Return [x, y] of the center of cell containing provided text 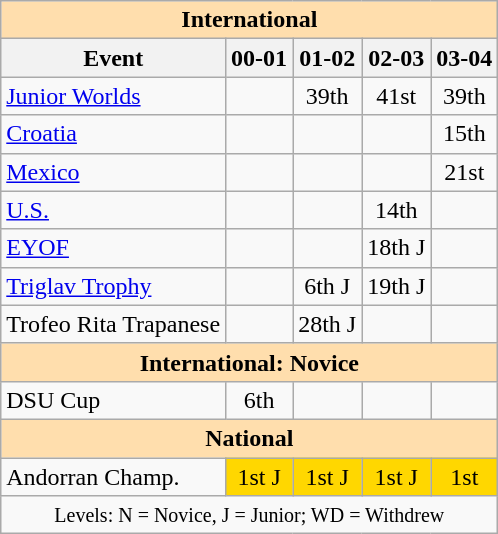
Junior Worlds [114, 96]
Event [114, 58]
03-04 [464, 58]
01-02 [328, 58]
41st [396, 96]
02-03 [396, 58]
EYOF [114, 248]
U.S. [114, 210]
National [250, 438]
15th [464, 134]
Triglav Trophy [114, 286]
28th J [328, 324]
Trofeo Rita Trapanese [114, 324]
6th J [328, 286]
19th J [396, 286]
Levels: N = Novice, J = Junior; WD = Withdrew [250, 515]
00-01 [260, 58]
International: Novice [250, 362]
DSU Cup [114, 400]
Mexico [114, 172]
14th [396, 210]
1st [464, 477]
International [250, 20]
18th J [396, 248]
6th [260, 400]
Andorran Champ. [114, 477]
Croatia [114, 134]
21st [464, 172]
